Find where the given text appears and provide that cell's center as (X, Y) coordinate. 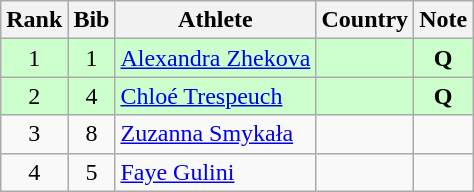
Zuzanna Smykała (216, 134)
Country (365, 20)
Rank (34, 20)
Alexandra Zhekova (216, 58)
3 (34, 134)
Chloé Trespeuch (216, 96)
Bib (92, 20)
Faye Gulini (216, 172)
2 (34, 96)
Note (444, 20)
8 (92, 134)
5 (92, 172)
Athlete (216, 20)
